Output the (x, y) coordinate of the center of the cell containing the given text.  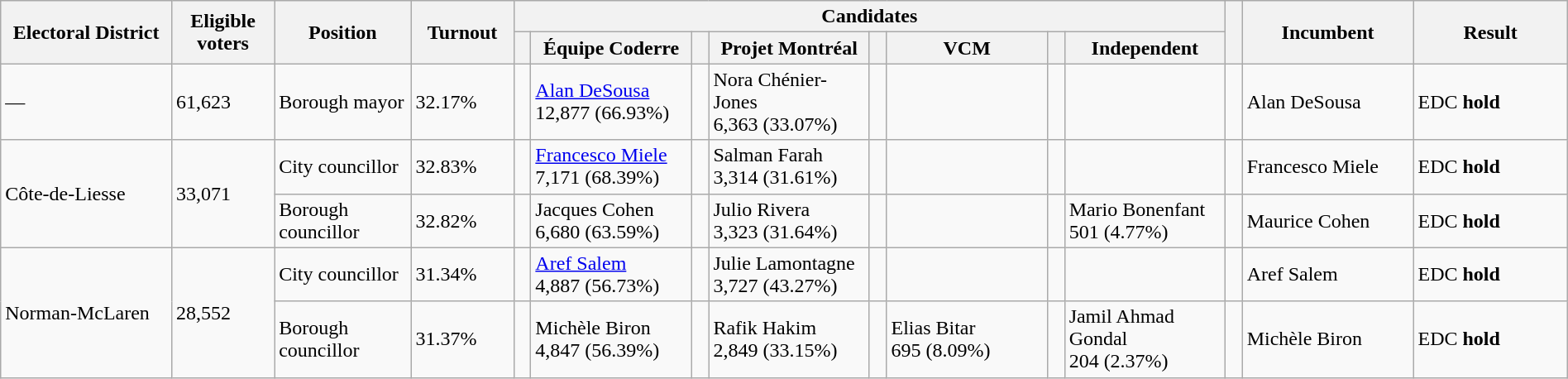
Francesco Miele (1328, 167)
Michèle Biron (1328, 339)
32.83% (462, 167)
32.17% (462, 102)
Aref Salem (1328, 275)
33,071 (223, 194)
Maurice Cohen (1328, 220)
Eligible voters (223, 32)
Independent (1145, 48)
Candidates (869, 17)
Julie Lamontagne 3,727 (43.27%) (789, 275)
Incumbent (1328, 32)
Salman Farah 3,314 (31.61%) (789, 167)
Electoral District (86, 32)
31.34% (462, 275)
Turnout (462, 32)
Position (342, 32)
Côte-de-Liesse (86, 194)
VCM (967, 48)
Jacques Cohen 6,680 (63.59%) (611, 220)
Borough mayor (342, 102)
— (86, 102)
Michèle Biron 4,847 (56.39%) (611, 339)
61,623 (223, 102)
Jamil Ahmad Gondal 204 (2.37%) (1145, 339)
Result (1490, 32)
Mario Bonenfant 501 (4.77%) (1145, 220)
Elias Bitar 695 (8.09%) (967, 339)
Francesco Miele 7,171 (68.39%) (611, 167)
Julio Rivera 3,323 (31.64%) (789, 220)
Aref Salem 4,887 (56.73%) (611, 275)
28,552 (223, 313)
Équipe Coderre (611, 48)
Nora Chénier-Jones 6,363 (33.07%) (789, 102)
Alan DeSousa (1328, 102)
Alan DeSousa 12,877 (66.93%) (611, 102)
32.82% (462, 220)
Projet Montréal (789, 48)
31.37% (462, 339)
Rafik Hakim 2,849 (33.15%) (789, 339)
Norman-McLaren (86, 313)
